Provide the (x, y) coordinate of the cell's center where the given text is located.  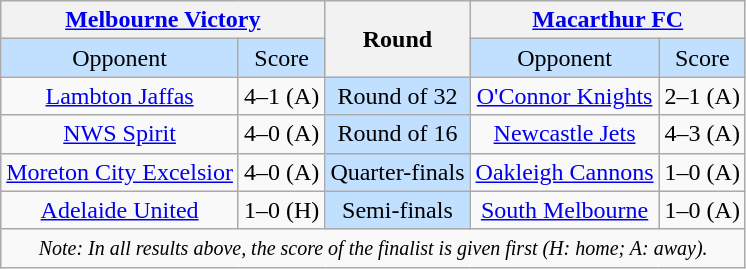
NWS Spirit (120, 134)
Lambton Jaffas (120, 96)
Moreton City Excelsior (120, 172)
South Melbourne (564, 210)
Quarter-finals (398, 172)
4–3 (A) (702, 134)
O'Connor Knights (564, 96)
4–1 (A) (281, 96)
Newcastle Jets (564, 134)
1–0 (H) (281, 210)
2–1 (A) (702, 96)
Note: In all results above, the score of the finalist is given first (H: home; A: away). (374, 248)
Melbourne Victory (163, 20)
Oakleigh Cannons (564, 172)
Round of 16 (398, 134)
Semi-finals (398, 210)
Round of 32 (398, 96)
Adelaide United (120, 210)
Macarthur FC (608, 20)
Round (398, 39)
